From the cell containing the given text, extract its center point as (x, y) coordinate. 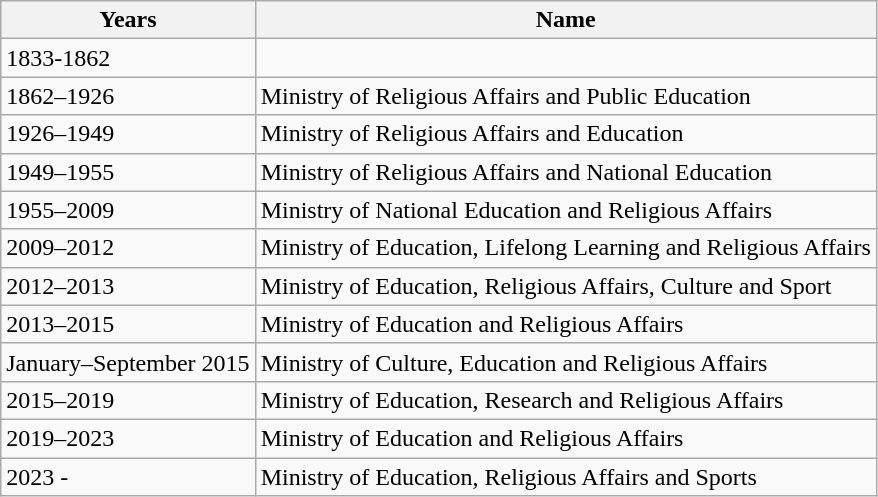
1926–1949 (128, 134)
1955–2009 (128, 210)
1949–1955 (128, 172)
2023 - (128, 477)
Ministry of Religious Affairs and National Education (566, 172)
Ministry of Education, Research and Religious Affairs (566, 400)
Ministry of National Education and Religious Affairs (566, 210)
Ministry of Education, Lifelong Learning and Religious Affairs (566, 248)
Ministry of Culture, Education and Religious Affairs (566, 362)
2009–2012 (128, 248)
Ministry of Education, Religious Affairs, Culture and Sport (566, 286)
2015–2019 (128, 400)
2012–2013 (128, 286)
Ministry of Religious Affairs and Education (566, 134)
Ministry of Religious Affairs and Public Education (566, 96)
Ministry of Education, Religious Affairs and Sports (566, 477)
1833-1862 (128, 58)
2013–2015 (128, 324)
Name (566, 20)
Years (128, 20)
2019–2023 (128, 438)
1862–1926 (128, 96)
January–September 2015 (128, 362)
